Find where the given text appears and provide that cell's center as [x, y] coordinate. 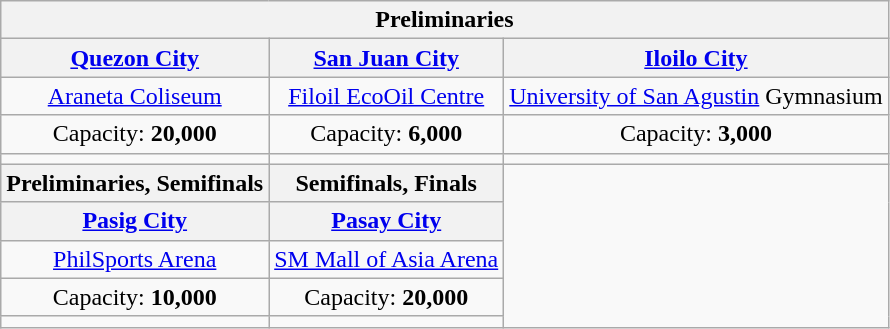
Quezon City [135, 58]
PhilSports Arena [135, 259]
Araneta Coliseum [135, 96]
Filoil EcoOil Centre [386, 96]
University of San Agustin Gymnasium [696, 96]
Capacity: 3,000 [696, 134]
Capacity: 6,000 [386, 134]
Capacity: 10,000 [135, 297]
Preliminaries [444, 20]
Pasay City [386, 221]
Pasig City [135, 221]
Semifinals, Finals [386, 183]
Iloilo City [696, 58]
SM Mall of Asia Arena [386, 259]
Preliminaries, Semifinals [135, 183]
San Juan City [386, 58]
